Determine the [x, y] coordinate at the center of the cell enclosing the given text.  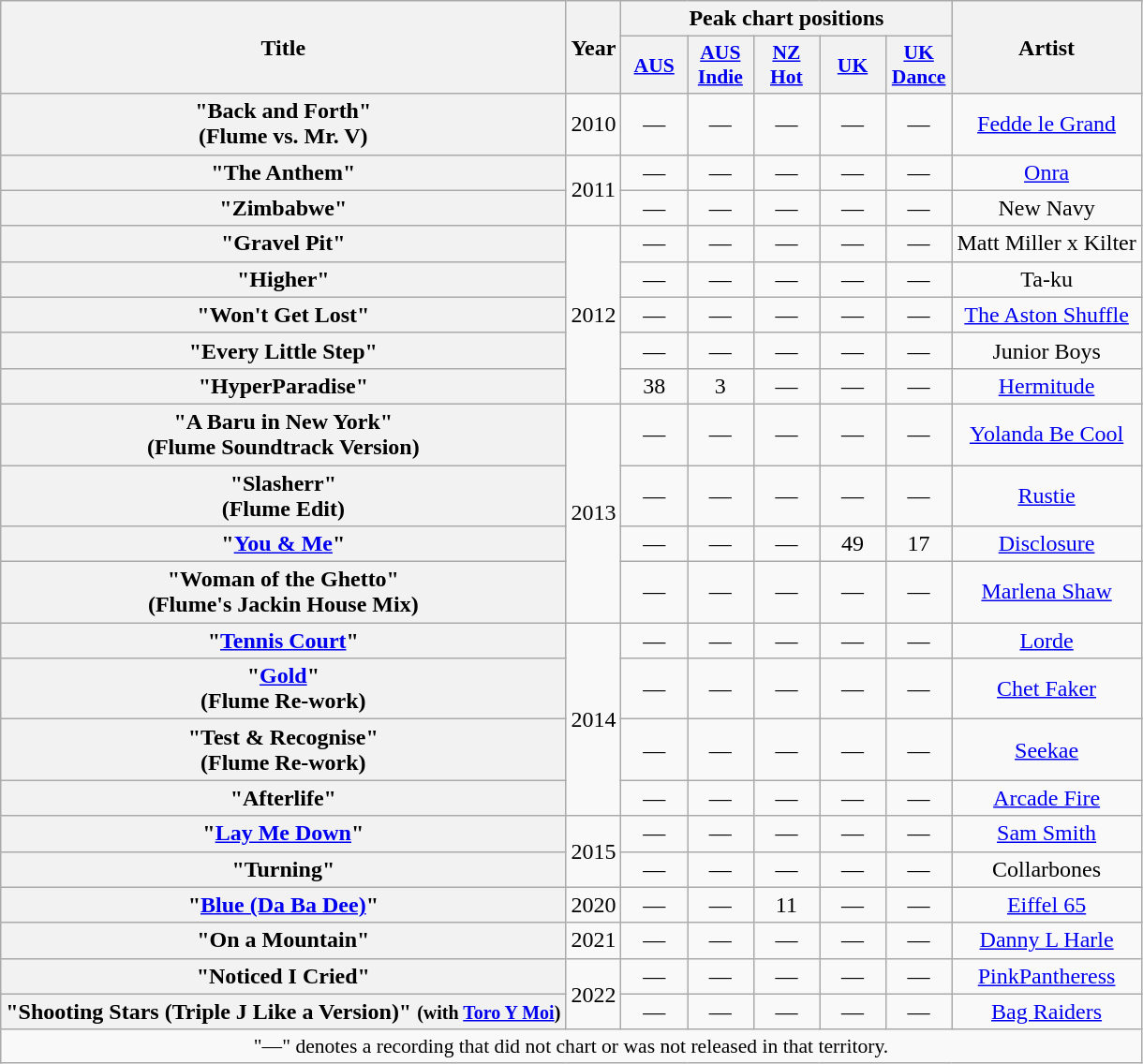
"Lay Me Down" [283, 834]
"Test & Recognise"(Flume Re-work) [283, 749]
The Aston Shuffle [1047, 315]
Artist [1047, 47]
Lorde [1047, 641]
"On a Mountain" [283, 940]
2010 [594, 124]
Hermitude [1047, 386]
38 [654, 386]
Peak chart positions [787, 19]
"HyperParadise" [283, 386]
AUS [654, 66]
Junior Boys [1047, 350]
Arcade Fire [1047, 798]
Matt Miller x Kilter [1047, 244]
AUSIndie [721, 66]
"Gravel Pit" [283, 244]
New Navy [1047, 208]
Chet Faker [1047, 689]
"Back and Forth"(Flume vs. Mr. V) [283, 124]
"Woman of the Ghetto"(Flume's Jackin House Mix) [283, 592]
2015 [594, 851]
"Turning" [283, 869]
"You & Me" [283, 544]
Onra [1047, 172]
"Shooting Stars (Triple J Like a Version)" (with Toro Y Moi) [283, 1012]
Seekae [1047, 749]
NZHot [787, 66]
"—" denotes a recording that did not chart or was not released in that territory. [571, 1046]
2020 [594, 905]
UKDance [918, 66]
2013 [594, 513]
"A Baru in New York"(Flume Soundtrack Version) [283, 435]
"Zimbabwe" [283, 208]
Sam Smith [1047, 834]
Ta-ku [1047, 279]
"Noticed I Cried" [283, 976]
2011 [594, 190]
"Every Little Step" [283, 350]
17 [918, 544]
Disclosure [1047, 544]
11 [787, 905]
"Blue (Da Ba Dee)" [283, 905]
Marlena Shaw [1047, 592]
"Higher" [283, 279]
2021 [594, 940]
Danny L Harle [1047, 940]
Fedde le Grand [1047, 124]
"Tennis Court" [283, 641]
Rustie [1047, 495]
Title [283, 47]
Year [594, 47]
"Afterlife" [283, 798]
2022 [594, 994]
Collarbones [1047, 869]
Yolanda Be Cool [1047, 435]
"Won't Get Lost" [283, 315]
"The Anthem" [283, 172]
"Slasherr"(Flume Edit) [283, 495]
"Gold"(Flume Re-work) [283, 689]
2012 [594, 315]
Eiffel 65 [1047, 905]
Bag Raiders [1047, 1012]
UK [853, 66]
2014 [594, 719]
3 [721, 386]
PinkPantheress [1047, 976]
49 [853, 544]
